Detect which cell encompasses the target text, then output its (x, y) center coordinate. 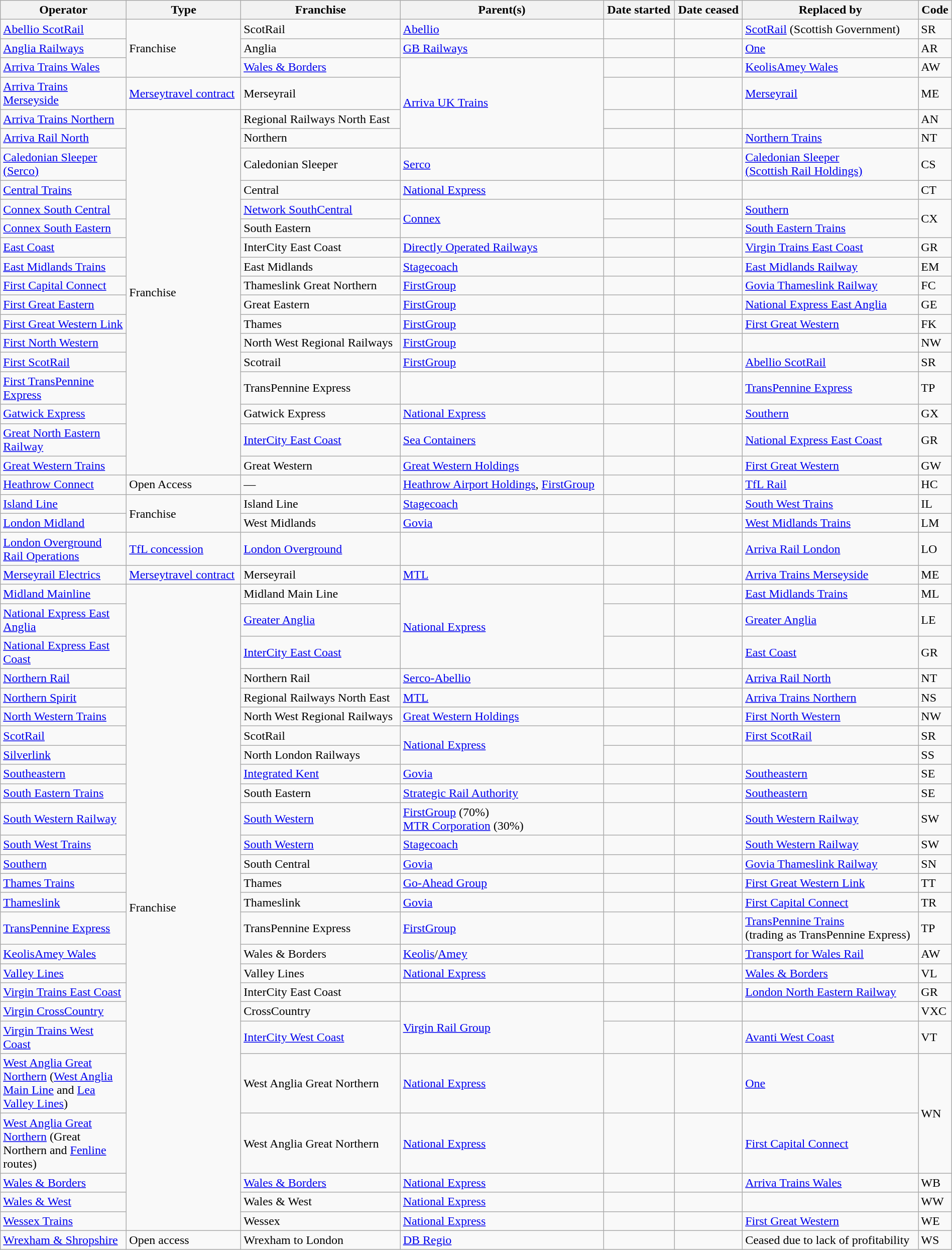
LE (935, 620)
GX (935, 414)
Great Western Trains (63, 466)
East Midlands (321, 267)
Integrated Kent (321, 774)
London Midland (63, 523)
FK (935, 324)
East Midlands Railway (830, 267)
Thameslink Great Northern (321, 286)
Wrexham & Shropshire (63, 1240)
Midland Mainline (63, 594)
Open access (184, 1240)
LO (935, 548)
Operator (63, 10)
LM (935, 523)
Network SouthCentral (321, 209)
— (321, 485)
TR (935, 902)
Central (321, 190)
Arriva Rail London (830, 548)
Northern Spirit (63, 698)
Merseyrail Electrics (63, 575)
Central Trains (63, 190)
Great Eastern (321, 305)
Go-Ahead Group (502, 883)
Parent(s) (502, 10)
Virgin CrossCountry (63, 1011)
HC (935, 485)
Connex South Central (63, 209)
North London Railways (321, 755)
Sea Containers (502, 440)
Serco-Abellio (502, 678)
Great Western (321, 466)
AR (935, 48)
Strategic Rail Authority (502, 793)
First Great Eastern (63, 305)
Serco (502, 164)
InterCity West Coast (321, 1038)
VT (935, 1038)
London Overground Rail Operations (63, 548)
Wrexham to London (321, 1240)
GB Railways (502, 48)
Great North Eastern Railway (63, 440)
Heathrow Connect (63, 485)
West Anglia Great Northern (Great Northern and Fenline routes) (63, 1143)
SS (935, 755)
Northern (321, 138)
CT (935, 190)
VXC (935, 1011)
IL (935, 504)
Scotrail (321, 362)
ScotRail (Scottish Government) (830, 29)
Avanti West Coast (830, 1038)
First TransPennine Express (63, 388)
TfL Rail (830, 485)
GW (935, 466)
WW (935, 1202)
WB (935, 1183)
CrossCountry (321, 1011)
Silverlink (63, 755)
Wessex Trains (63, 1221)
West Midlands (321, 523)
Ceased due to lack of profitability (830, 1240)
TransPennine Trains(trading as TransPennine Express) (830, 928)
FirstGroup (70%)MTR Corporation (30%) (502, 819)
Connex South Eastern (63, 228)
GE (935, 305)
London North Eastern Railway (830, 992)
Anglia (321, 48)
Wessex (321, 1221)
Type (184, 10)
Code (935, 10)
West Anglia Great Northern (West Anglia Main Line and Lea Valley Lines) (63, 1084)
Keolis/Amey (502, 954)
EM (935, 267)
Replaced by (830, 10)
Thames Trains (63, 883)
CS (935, 164)
NS (935, 698)
Heathrow Airport Holdings, FirstGroup (502, 485)
FC (935, 286)
Abellio (502, 29)
Directly Operated Railways (502, 247)
WE (935, 1221)
Virgin Trains West Coast (63, 1038)
WN (935, 1113)
Caledonian Sleeper (321, 164)
West Midlands Trains (830, 523)
Caledonian Sleeper(Scottish Rail Holdings) (830, 164)
DB Regio (502, 1240)
CX (935, 218)
South Central (321, 864)
Caledonian Sleeper (Serco) (63, 164)
Midland Main Line (321, 594)
VL (935, 973)
WS (935, 1240)
Date started (639, 10)
AN (935, 119)
North Western Trains (63, 717)
London Overground (321, 548)
Anglia Railways (63, 48)
Virgin Rail Group (502, 1028)
SN (935, 864)
TfL concession (184, 548)
Open Access (184, 485)
Date ceased (708, 10)
Connex (502, 218)
Transport for Wales Rail (830, 954)
TT (935, 883)
ML (935, 594)
Northern Trains (830, 138)
Arriva UK Trains (502, 102)
